Capture the cell that displays the provided text and extract its (X, Y) central coordinate. 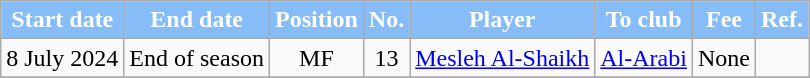
8 July 2024 (62, 58)
Al-Arabi (644, 58)
No. (386, 20)
End of season (197, 58)
13 (386, 58)
Player (502, 20)
MF (317, 58)
To club (644, 20)
Ref. (782, 20)
End date (197, 20)
None (724, 58)
Position (317, 20)
Fee (724, 20)
Start date (62, 20)
Mesleh Al-Shaikh (502, 58)
